From the cell containing the given text, extract its center point as [X, Y] coordinate. 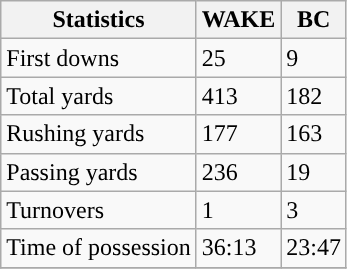
First downs [99, 58]
182 [314, 96]
413 [238, 96]
19 [314, 172]
236 [238, 172]
Turnovers [99, 210]
Statistics [99, 20]
WAKE [238, 20]
Total yards [99, 96]
1 [238, 210]
Passing yards [99, 172]
25 [238, 58]
BC [314, 20]
23:47 [314, 248]
163 [314, 134]
Time of possession [99, 248]
Rushing yards [99, 134]
9 [314, 58]
36:13 [238, 248]
3 [314, 210]
177 [238, 134]
